For the text-containing cell, return its midpoint in (X, Y) coordinate format. 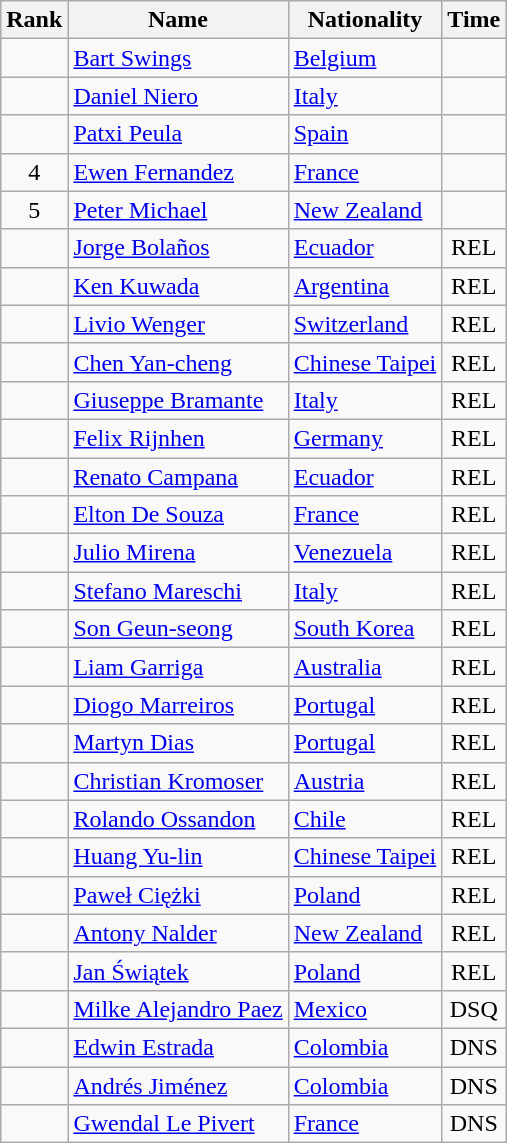
Giuseppe Bramante (178, 400)
Nationality (365, 20)
Chile (365, 819)
Milke Alejandro Paez (178, 1009)
Mexico (365, 1009)
Julio Mirena (178, 553)
Paweł Ciężki (178, 895)
Chen Yan-cheng (178, 362)
Australia (365, 667)
Austria (365, 781)
Felix Rijnhen (178, 438)
Edwin Estrada (178, 1047)
Rank (34, 20)
5 (34, 210)
Daniel Niero (178, 96)
Bart Swings (178, 58)
Argentina (365, 286)
Livio Wenger (178, 324)
Peter Michael (178, 210)
Jorge Bolaños (178, 248)
Germany (365, 438)
Gwendal Le Pivert (178, 1124)
Son Geun-seong (178, 629)
Renato Campana (178, 477)
Rolando Ossandon (178, 819)
Belgium (365, 58)
Diogo Marreiros (178, 705)
Time (474, 20)
Elton De Souza (178, 515)
4 (34, 172)
Ewen Fernandez (178, 172)
Stefano Mareschi (178, 591)
Spain (365, 134)
DSQ (474, 1009)
Switzerland (365, 324)
Antony Nalder (178, 933)
Patxi Peula (178, 134)
Name (178, 20)
Venezuela (365, 553)
Huang Yu-lin (178, 857)
Andrés Jiménez (178, 1085)
Liam Garriga (178, 667)
Christian Kromoser (178, 781)
Martyn Dias (178, 743)
South Korea (365, 629)
Ken Kuwada (178, 286)
Jan Świątek (178, 971)
